Return the (X, Y) coordinate for the center point of the cell that contains the specified text.  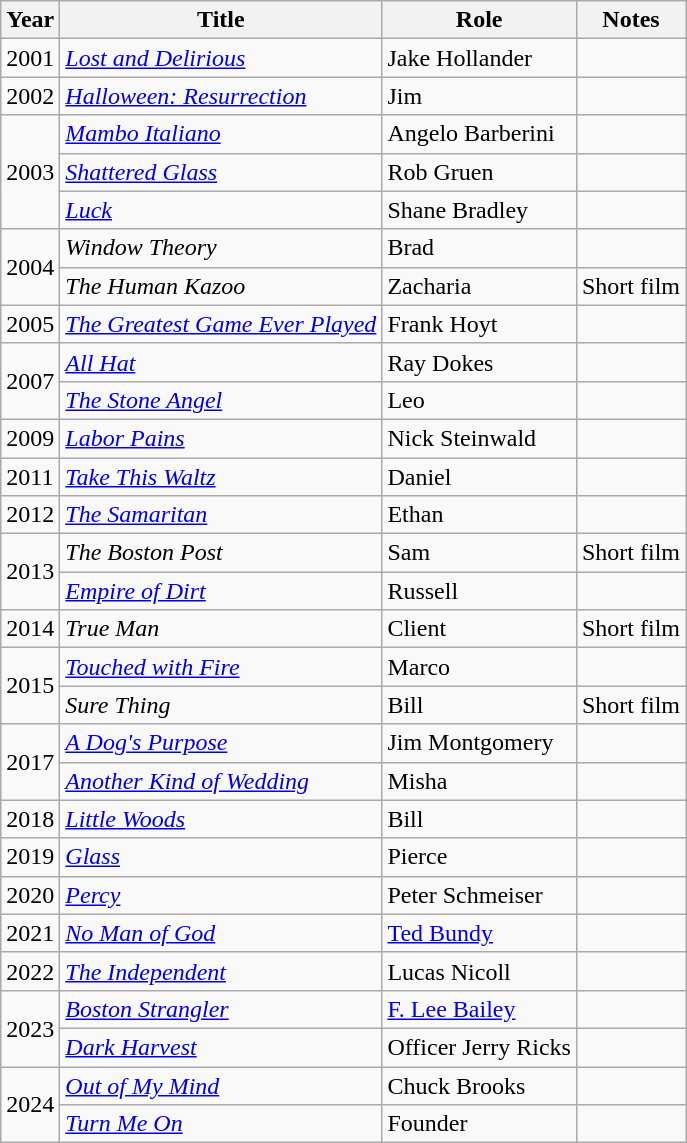
Shane Bradley (480, 210)
Russell (480, 591)
Leo (480, 400)
2013 (30, 572)
Lucas Nicoll (480, 971)
No Man of God (221, 933)
Window Theory (221, 248)
The Boston Post (221, 553)
Misha (480, 781)
2004 (30, 267)
Jake Hollander (480, 58)
2017 (30, 762)
2020 (30, 895)
2003 (30, 172)
True Man (221, 629)
Empire of Dirt (221, 591)
Another Kind of Wedding (221, 781)
Labor Pains (221, 438)
Jim Montgomery (480, 743)
Glass (221, 857)
2018 (30, 819)
The Stone Angel (221, 400)
2012 (30, 515)
Sure Thing (221, 705)
2019 (30, 857)
2002 (30, 96)
2005 (30, 324)
Pierce (480, 857)
Nick Steinwald (480, 438)
2007 (30, 381)
Halloween: Resurrection (221, 96)
Angelo Barberini (480, 134)
Title (221, 20)
Little Woods (221, 819)
Luck (221, 210)
2009 (30, 438)
2023 (30, 1028)
F. Lee Bailey (480, 1009)
Ray Dokes (480, 362)
Officer Jerry Ricks (480, 1047)
2022 (30, 971)
The Samaritan (221, 515)
Jim (480, 96)
A Dog's Purpose (221, 743)
2014 (30, 629)
The Greatest Game Ever Played (221, 324)
Chuck Brooks (480, 1085)
Marco (480, 667)
Rob Gruen (480, 172)
Take This Waltz (221, 477)
The Independent (221, 971)
Boston Strangler (221, 1009)
Peter Schmeiser (480, 895)
2021 (30, 933)
2011 (30, 477)
Percy (221, 895)
All Hat (221, 362)
Year (30, 20)
Role (480, 20)
Ted Bundy (480, 933)
Ethan (480, 515)
Dark Harvest (221, 1047)
2024 (30, 1104)
Mambo Italiano (221, 134)
Frank Hoyt (480, 324)
Touched with Fire (221, 667)
The Human Kazoo (221, 286)
Notes (630, 20)
Shattered Glass (221, 172)
Founder (480, 1124)
Brad (480, 248)
Zacharia (480, 286)
Turn Me On (221, 1124)
Client (480, 629)
Sam (480, 553)
Out of My Mind (221, 1085)
Lost and Delirious (221, 58)
2001 (30, 58)
Daniel (480, 477)
2015 (30, 686)
